Output the (X, Y) coordinate of the center of the cell containing the given text.  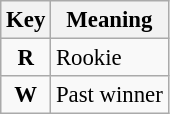
Past winner (110, 95)
Rookie (110, 58)
Key (26, 20)
R (26, 58)
W (26, 95)
Meaning (110, 20)
